Determine the (x, y) coordinate at the center of the cell enclosing the given text.  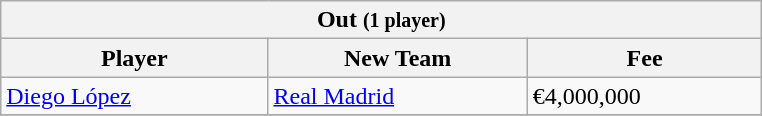
Fee (644, 58)
Real Madrid (398, 96)
New Team (398, 58)
Diego López (134, 96)
Out (1 player) (382, 20)
Player (134, 58)
€4,000,000 (644, 96)
